Return the (x, y) coordinate for the center point of the cell that contains the specified text.  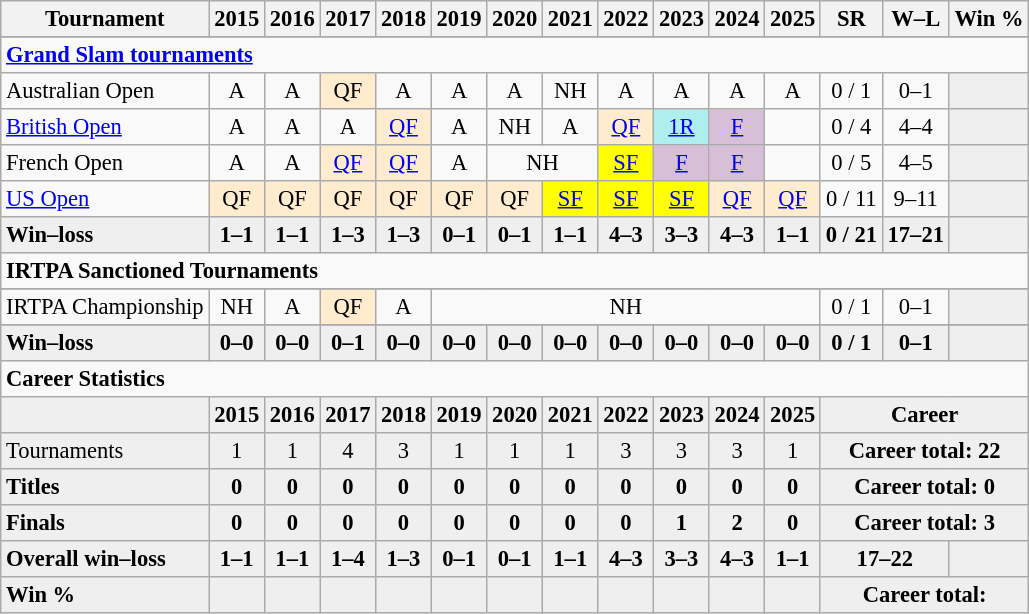
IRTPA Sanctioned Tournaments (515, 271)
W–L (916, 19)
Finals (105, 523)
0 / 11 (851, 199)
IRTPA Championship (105, 307)
1R (682, 127)
French Open (105, 163)
0 / 5 (851, 163)
0 / 4 (851, 127)
Australian Open (105, 91)
17–22 (884, 559)
9–11 (916, 199)
Career total: 22 (924, 451)
17–21 (916, 235)
US Open (105, 199)
Career (924, 415)
0 / 21 (851, 235)
4–5 (916, 163)
Career total: 3 (924, 523)
Career Statistics (515, 379)
Career total: 0 (924, 487)
Tournament (105, 19)
SR (851, 19)
4–4 (916, 127)
British Open (105, 127)
Grand Slam tournaments (515, 55)
Overall win–loss (105, 559)
Career total: (924, 595)
1–4 (348, 559)
Tournaments (105, 451)
2 (737, 523)
4 (348, 451)
Titles (105, 487)
